Determine the [X, Y] coordinate at the center of the cell enclosing the given text.  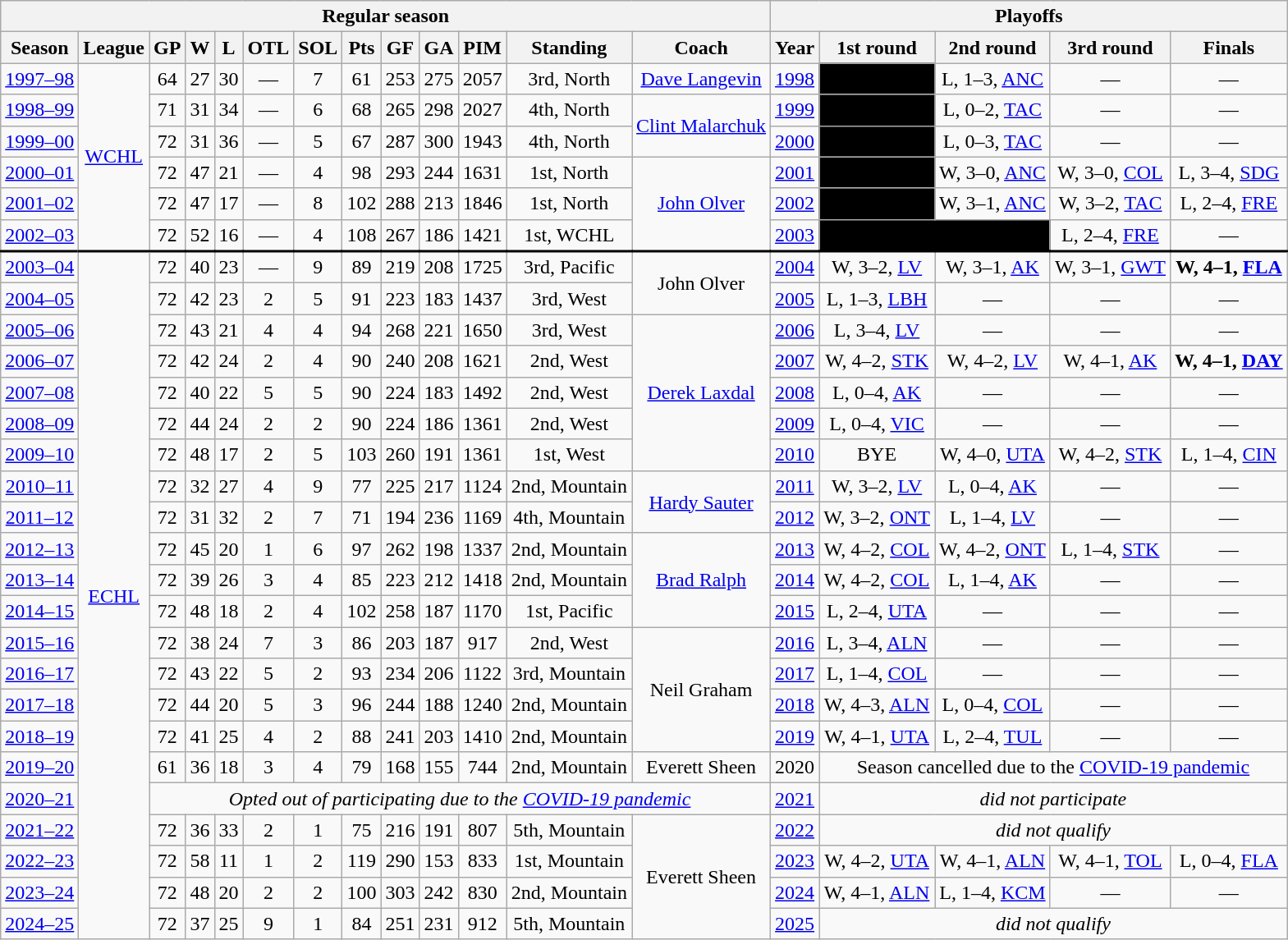
L, 1–4, COL [877, 674]
Coach [701, 48]
37 [200, 924]
GF [401, 48]
GP [167, 48]
PIM [483, 48]
3rd, North [569, 79]
1437 [483, 299]
253 [401, 79]
68 [361, 110]
2001 [795, 172]
2024–25 [39, 924]
2012 [795, 517]
1631 [483, 172]
3rd, Mountain [569, 674]
2005–06 [39, 330]
216 [401, 830]
2017–18 [39, 705]
ECHL [114, 595]
2009–10 [39, 455]
85 [361, 580]
L, 3–4, ALN [877, 643]
Brad Ralph [701, 580]
2019–20 [39, 768]
BYE [877, 455]
206 [438, 674]
108 [361, 235]
86 [361, 643]
91 [361, 299]
2006–07 [39, 361]
58 [200, 861]
2005 [795, 299]
917 [483, 643]
119 [361, 861]
251 [401, 924]
4th, Mountain [569, 517]
79 [361, 768]
2nd round [992, 48]
1621 [483, 361]
1410 [483, 736]
94 [361, 330]
2023 [795, 861]
2016 [795, 643]
2008–09 [39, 424]
1st round [877, 48]
1421 [483, 235]
3rd round [1110, 48]
98 [361, 172]
W [200, 48]
L, 0–4, VIC [877, 424]
W, 3–1, ANC [992, 204]
830 [483, 892]
287 [401, 141]
2015 [795, 611]
2003–04 [39, 268]
Dave Langevin [701, 79]
77 [361, 486]
219 [401, 268]
188 [438, 705]
45 [200, 548]
1st, Mountain [569, 861]
268 [401, 330]
1st, Pacific [569, 611]
67 [361, 141]
2010–11 [39, 486]
8 [319, 204]
L, 0–4, COL [992, 705]
L, 0–3, TAC [992, 141]
SOL [319, 48]
L, 1–3, LBH [877, 299]
2022–23 [39, 861]
2002 [795, 204]
2011 [795, 486]
221 [438, 330]
258 [401, 611]
2019 [795, 736]
2013–14 [39, 580]
1998–99 [39, 110]
198 [438, 548]
153 [438, 861]
2014–15 [39, 611]
30 [228, 79]
2024 [795, 892]
242 [438, 892]
Clint Malarchuk [701, 126]
L, 1–4, CIN [1230, 455]
L, 2–4, UTA [877, 611]
1725 [483, 268]
W, 3–2, TAC [1110, 204]
89 [361, 268]
W, 4–1, TOL [1110, 861]
88 [361, 736]
97 [361, 548]
2022 [795, 830]
2008 [795, 392]
39 [200, 580]
217 [438, 486]
1943 [483, 141]
234 [401, 674]
75 [361, 830]
GA [438, 48]
26 [228, 580]
W, 3–0, ANC [992, 172]
1169 [483, 517]
1st, WCHL [569, 235]
L, 1–4, STK [1110, 548]
1122 [483, 674]
194 [401, 517]
2027 [483, 110]
Season cancelled due to the COVID-19 pandemic [1054, 768]
833 [483, 861]
2000–01 [39, 172]
W, 4–1, DAY [1230, 361]
2006 [795, 330]
11 [228, 861]
236 [438, 517]
L, 3–4, LV [877, 330]
W, 4–2, ONT [992, 548]
W, 4–0, UTA [992, 455]
2004–05 [39, 299]
did not participate [1054, 799]
2013 [795, 548]
1124 [483, 486]
2007–08 [39, 392]
240 [401, 361]
1846 [483, 204]
288 [401, 204]
2016–17 [39, 674]
L, 0–2, TAC [992, 110]
213 [438, 204]
265 [401, 110]
Opted out of participating due to the COVID-19 pandemic [460, 799]
168 [401, 768]
38 [200, 643]
Year [795, 48]
Hardy Sauter [701, 502]
Pts [361, 48]
W, 4–1, AK [1110, 361]
52 [200, 235]
Season [39, 48]
275 [438, 79]
Standing [569, 48]
2021 [795, 799]
OTL [268, 48]
1997–98 [39, 79]
Playoffs [1029, 16]
84 [361, 924]
L, 3–4, SDG [1230, 172]
2025 [795, 924]
155 [438, 768]
W, 4–3, ALN [877, 705]
1st, West [569, 455]
300 [438, 141]
290 [401, 861]
L, 1–4, KCM [992, 892]
2057 [483, 79]
Finals [1230, 48]
1492 [483, 392]
260 [401, 455]
744 [483, 768]
W, 3–1, AK [992, 268]
2020–21 [39, 799]
2011–12 [39, 517]
W, 3–2, ONT [877, 517]
2015–16 [39, 643]
2004 [795, 268]
2003 [795, 235]
1240 [483, 705]
100 [361, 892]
2017 [795, 674]
212 [438, 580]
1170 [483, 611]
W, 4–1, UTA [877, 736]
League [114, 48]
1999 [795, 110]
WCHL [114, 158]
L, 1–3, ANC [992, 79]
Neil Graham [701, 690]
241 [401, 736]
93 [361, 674]
41 [200, 736]
2020 [795, 768]
2007 [795, 361]
231 [438, 924]
W, 4–2, UTA [877, 861]
1999–00 [39, 141]
2010 [795, 455]
303 [401, 892]
L, 2–4, TUL [992, 736]
103 [361, 455]
L, 0–4, FLA [1230, 861]
W, 3–1, GWT [1110, 268]
Derek Laxdal [701, 392]
262 [401, 548]
267 [401, 235]
2002–03 [39, 235]
W, 3–0, COL [1110, 172]
293 [401, 172]
3rd, Pacific [569, 268]
16 [228, 235]
64 [167, 79]
2009 [795, 424]
33 [228, 830]
912 [483, 924]
Regular season [386, 16]
1418 [483, 580]
1998 [795, 79]
1337 [483, 548]
L, 1–4, LV [992, 517]
2023–24 [39, 892]
298 [438, 110]
96 [361, 705]
2018 [795, 705]
1650 [483, 330]
W, 4–2, LV [992, 361]
L [228, 48]
2000 [795, 141]
2012–13 [39, 548]
807 [483, 830]
2001–02 [39, 204]
34 [228, 110]
L, 1–4, AK [992, 580]
2014 [795, 580]
2021–22 [39, 830]
225 [401, 486]
2018–19 [39, 736]
W, 4–1, FLA [1230, 268]
